Return (X, Y) of the center of cell containing provided text 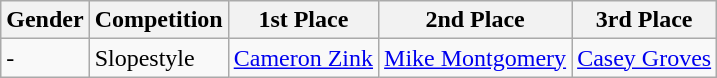
- (45, 58)
Cameron Zink (303, 58)
Mike Montgomery (476, 58)
2nd Place (476, 20)
Competition (158, 20)
1st Place (303, 20)
Gender (45, 20)
Slopestyle (158, 58)
Casey Groves (644, 58)
3rd Place (644, 20)
